Find where the given text appears and provide that cell's center as [X, Y] coordinate. 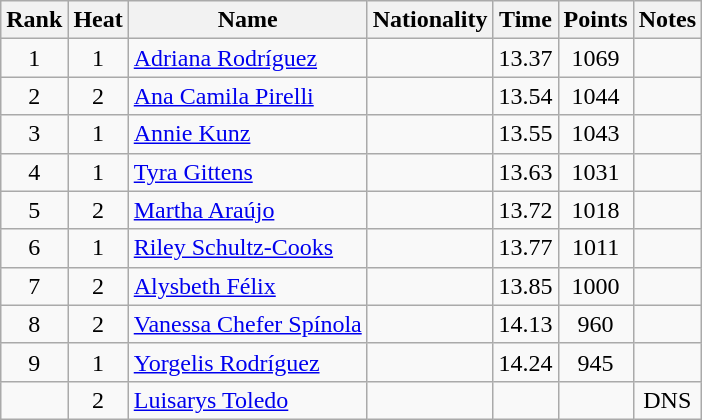
Yorgelis Rodríguez [248, 362]
Alysbeth Félix [248, 286]
1011 [596, 248]
9 [34, 362]
Tyra Gittens [248, 172]
3 [34, 134]
945 [596, 362]
Annie Kunz [248, 134]
960 [596, 324]
1069 [596, 58]
1000 [596, 286]
1044 [596, 96]
Notes [667, 20]
Ana Camila Pirelli [248, 96]
13.85 [526, 286]
Name [248, 20]
14.13 [526, 324]
5 [34, 210]
1018 [596, 210]
8 [34, 324]
Riley Schultz-Cooks [248, 248]
Luisarys Toledo [248, 400]
Heat [98, 20]
6 [34, 248]
1043 [596, 134]
Martha Araújo [248, 210]
Adriana Rodríguez [248, 58]
7 [34, 286]
4 [34, 172]
13.55 [526, 134]
Points [596, 20]
Time [526, 20]
DNS [667, 400]
13.72 [526, 210]
1031 [596, 172]
13.63 [526, 172]
13.77 [526, 248]
Vanessa Chefer Spínola [248, 324]
13.37 [526, 58]
13.54 [526, 96]
14.24 [526, 362]
Nationality [430, 20]
Rank [34, 20]
